Capture the cell that displays the provided text and extract its [X, Y] central coordinate. 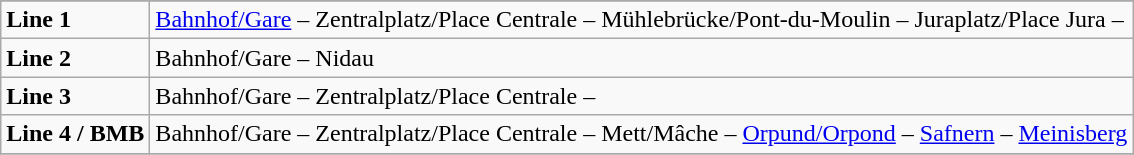
Line 4 / BMB [76, 134]
Line 3 [76, 96]
Bahnhof/Gare – Zentralplatz/Place Centrale – Mühlebrücke/Pont-du-Moulin – Juraplatz/Place Jura – [642, 20]
Bahnhof/Gare – Zentralplatz/Place Centrale – Mett/Mâche – Orpund/Orpond – Safnern – Meinisberg [642, 134]
Bahnhof/Gare – Zentralplatz/Place Centrale – [642, 96]
Bahnhof/Gare – Nidau [642, 58]
Line 2 [76, 58]
Line 1 [76, 20]
